Provide the [x, y] coordinate of the cell's center where the given text is located.  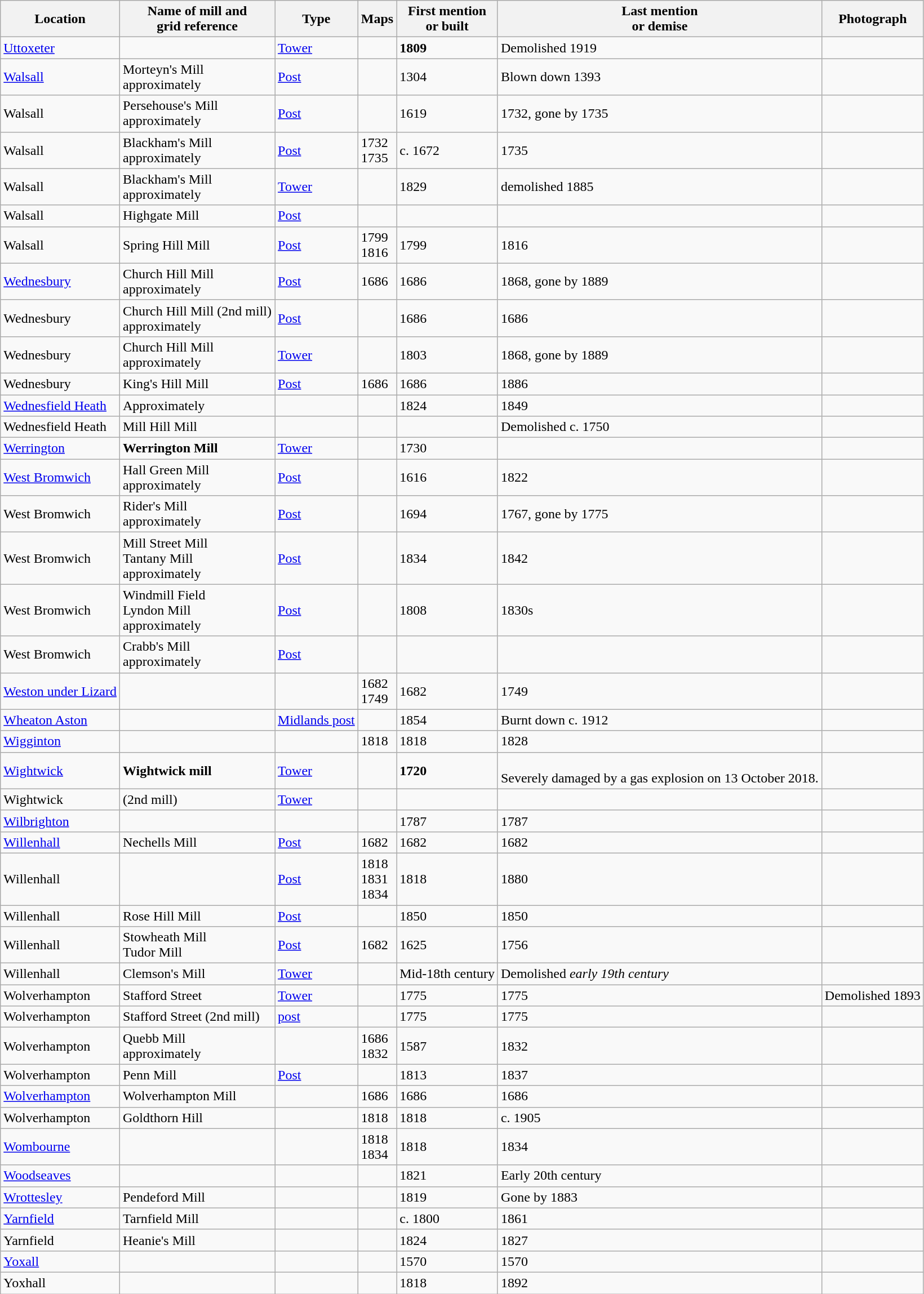
1827 [659, 1240]
Crabb's Millapproximately [197, 655]
Wigginton [60, 741]
Approximately [197, 405]
1822 [659, 478]
Morteyn's Millapproximately [197, 77]
First mentionor built [447, 19]
Heanie's Mill [197, 1240]
Wightwick mill [197, 771]
Penn Mill [197, 1075]
16861832 [377, 1046]
Yoxall [60, 1261]
1616 [447, 478]
Persehouse's Millapproximately [197, 114]
1837 [659, 1075]
Demolished 1919 [659, 48]
Wilbrighton [60, 821]
Midlands post [317, 720]
Mill Hill Mill [197, 427]
16821749 [377, 691]
c. 1672 [447, 150]
Spring Hill Mill [197, 244]
Quebb Millapproximately [197, 1046]
1830s [659, 610]
Stafford Street (2nd mill) [197, 1017]
1730 [447, 448]
Woodseaves [60, 1176]
1732, gone by 1735 [659, 114]
1756 [659, 945]
Demolished c. 1750 [659, 427]
Wolverhampton Mill [197, 1096]
1813 [447, 1075]
1808 [447, 610]
1799 [447, 244]
1735 [659, 150]
1816 [659, 244]
Burnt down c. 1912 [659, 720]
Blown down 1393 [659, 77]
1861 [659, 1219]
1819 [447, 1197]
1829 [447, 187]
Nechells Mill [197, 842]
1832 [659, 1046]
1694 [447, 514]
Name of mill andgrid reference [197, 19]
17321735 [377, 150]
(2nd mill) [197, 799]
1749 [659, 691]
Tarnfield Mill [197, 1219]
Mid-18th century [447, 974]
Mill Street MillTantany Millapproximately [197, 558]
1892 [659, 1283]
181818311834 [377, 879]
Rider's Millapproximately [197, 514]
1720 [447, 771]
Stafford Street [197, 995]
post [317, 1017]
c. 1800 [447, 1219]
1304 [447, 77]
18181834 [377, 1147]
Maps [377, 19]
1809 [447, 48]
Wombourne [60, 1147]
Clemson's Mill [197, 974]
Early 20th century [659, 1176]
1854 [447, 720]
Gone by 1883 [659, 1197]
c. 1905 [659, 1118]
Uttoxeter [60, 48]
Highgate Mill [197, 216]
1849 [659, 405]
Werrington Mill [197, 448]
Yoxhall [60, 1283]
Type [317, 19]
Demolished early 19th century [659, 974]
Rose Hill Mill [197, 915]
1821 [447, 1176]
1587 [447, 1046]
Hall Green Millapproximately [197, 478]
1625 [447, 945]
1767, gone by 1775 [659, 514]
Weston under Lizard [60, 691]
Pendeford Mill [197, 1197]
Severely damaged by a gas explosion on 13 October 2018. [659, 771]
1842 [659, 558]
Stowheath MillTudor Mill [197, 945]
17991816 [377, 244]
1803 [447, 355]
Church Hill Mill (2nd mill)approximately [197, 318]
1828 [659, 741]
1619 [447, 114]
Last mention or demise [659, 19]
Wrottesley [60, 1197]
King's Hill Mill [197, 384]
1886 [659, 384]
Goldthorn Hill [197, 1118]
Wheaton Aston [60, 720]
1880 [659, 879]
Windmill FieldLyndon Millapproximately [197, 610]
Photograph [872, 19]
Werrington [60, 448]
Demolished 1893 [872, 995]
Location [60, 19]
demolished 1885 [659, 187]
